Identify which cell holds the provided text, then report its (X, Y) central coordinate. 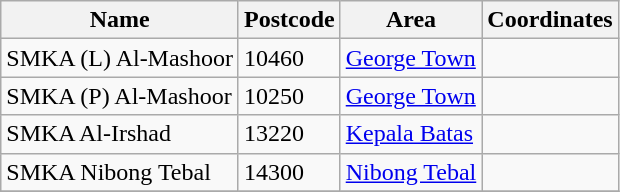
Area (411, 20)
SMKA (P) Al-Mashoor (120, 96)
14300 (289, 172)
SMKA Nibong Tebal (120, 172)
SMKA (L) Al-Mashoor (120, 58)
Postcode (289, 20)
13220 (289, 134)
10460 (289, 58)
Nibong Tebal (411, 172)
Kepala Batas (411, 134)
Name (120, 20)
10250 (289, 96)
Coordinates (550, 20)
SMKA Al-Irshad (120, 134)
